Pinpoint the cell where the given text exists, returning its [x, y] midpoint coordinate. 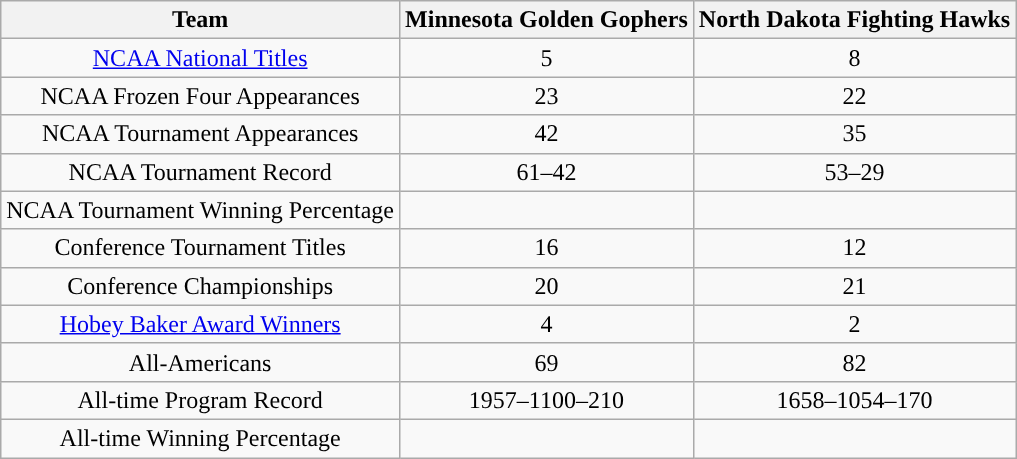
8 [854, 58]
69 [547, 362]
1957–1100–210 [547, 400]
Minnesota Golden Gophers [547, 20]
20 [547, 286]
12 [854, 248]
82 [854, 362]
2 [854, 324]
NCAA Frozen Four Appearances [200, 96]
1658–1054–170 [854, 400]
Hobey Baker Award Winners [200, 324]
42 [547, 134]
All-time Program Record [200, 400]
NCAA Tournament Winning Percentage [200, 210]
Conference Championships [200, 286]
Team [200, 20]
4 [547, 324]
53–29 [854, 172]
NCAA National Titles [200, 58]
16 [547, 248]
All-time Winning Percentage [200, 438]
21 [854, 286]
5 [547, 58]
NCAA Tournament Record [200, 172]
All-Americans [200, 362]
22 [854, 96]
North Dakota Fighting Hawks [854, 20]
35 [854, 134]
61–42 [547, 172]
23 [547, 96]
Conference Tournament Titles [200, 248]
NCAA Tournament Appearances [200, 134]
